Pinpoint the cell where the given text exists, returning its [x, y] midpoint coordinate. 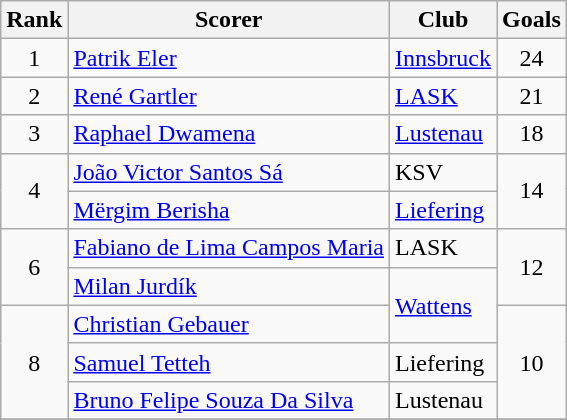
Mërgim Berisha [229, 210]
2 [34, 96]
1 [34, 58]
Rank [34, 20]
Samuel Tetteh [229, 362]
Raphael Dwamena [229, 134]
6 [34, 267]
21 [532, 96]
24 [532, 58]
18 [532, 134]
Fabiano de Lima Campos Maria [229, 248]
10 [532, 362]
Patrik Eler [229, 58]
3 [34, 134]
KSV [444, 172]
René Gartler [229, 96]
12 [532, 267]
Innsbruck [444, 58]
4 [34, 191]
Bruno Felipe Souza Da Silva [229, 400]
8 [34, 362]
Christian Gebauer [229, 324]
João Victor Santos Sá [229, 172]
14 [532, 191]
Club [444, 20]
Wattens [444, 305]
Goals [532, 20]
Scorer [229, 20]
Milan Jurdík [229, 286]
